Find where the given text appears and provide that cell's center as [x, y] coordinate. 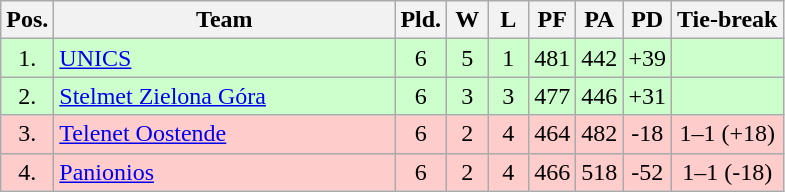
Tie-break [727, 20]
+39 [648, 58]
466 [552, 172]
+31 [648, 96]
Pos. [28, 20]
PF [552, 20]
477 [552, 96]
Stelmet Zielona Góra [224, 96]
1–1 (-18) [727, 172]
3. [28, 134]
W [468, 20]
Team [224, 20]
-52 [648, 172]
482 [600, 134]
446 [600, 96]
-18 [648, 134]
464 [552, 134]
Telenet Oostende [224, 134]
2. [28, 96]
1 [508, 58]
518 [600, 172]
1–1 (+18) [727, 134]
UNICS [224, 58]
PA [600, 20]
1. [28, 58]
Panionios [224, 172]
PD [648, 20]
442 [600, 58]
L [508, 20]
481 [552, 58]
5 [468, 58]
4. [28, 172]
Pld. [421, 20]
